Output the (X, Y) coordinate of the center of the cell containing the given text.  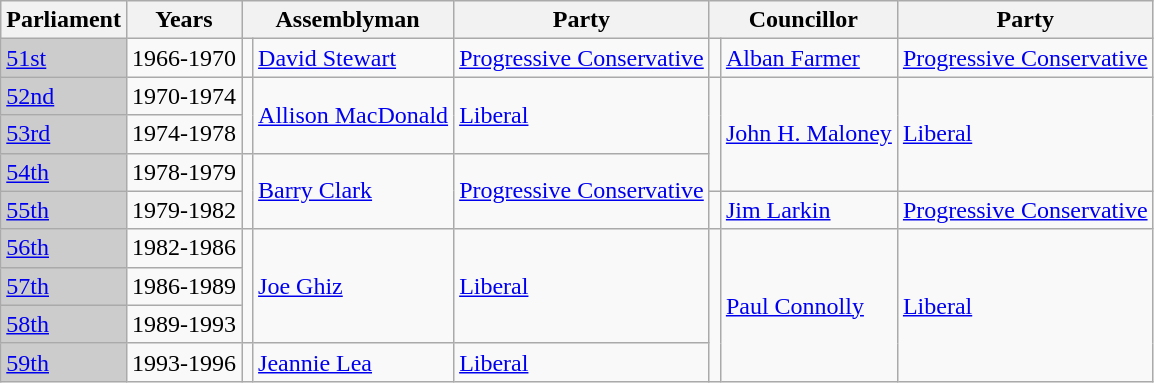
52nd (64, 96)
Joe Ghiz (354, 286)
David Stewart (354, 58)
55th (64, 210)
1974-1978 (184, 134)
John H. Maloney (808, 134)
51st (64, 58)
Assemblyman (348, 20)
54th (64, 172)
Jim Larkin (808, 210)
1970-1974 (184, 96)
59th (64, 362)
Paul Connolly (808, 305)
1978-1979 (184, 172)
1982-1986 (184, 248)
Allison MacDonald (354, 115)
1966-1970 (184, 58)
58th (64, 324)
Barry Clark (354, 191)
53rd (64, 134)
56th (64, 248)
Parliament (64, 20)
1993-1996 (184, 362)
1989-1993 (184, 324)
1979-1982 (184, 210)
Years (184, 20)
1986-1989 (184, 286)
Jeannie Lea (354, 362)
Alban Farmer (808, 58)
Councillor (803, 20)
57th (64, 286)
